For the text-containing cell, return its midpoint in (x, y) coordinate format. 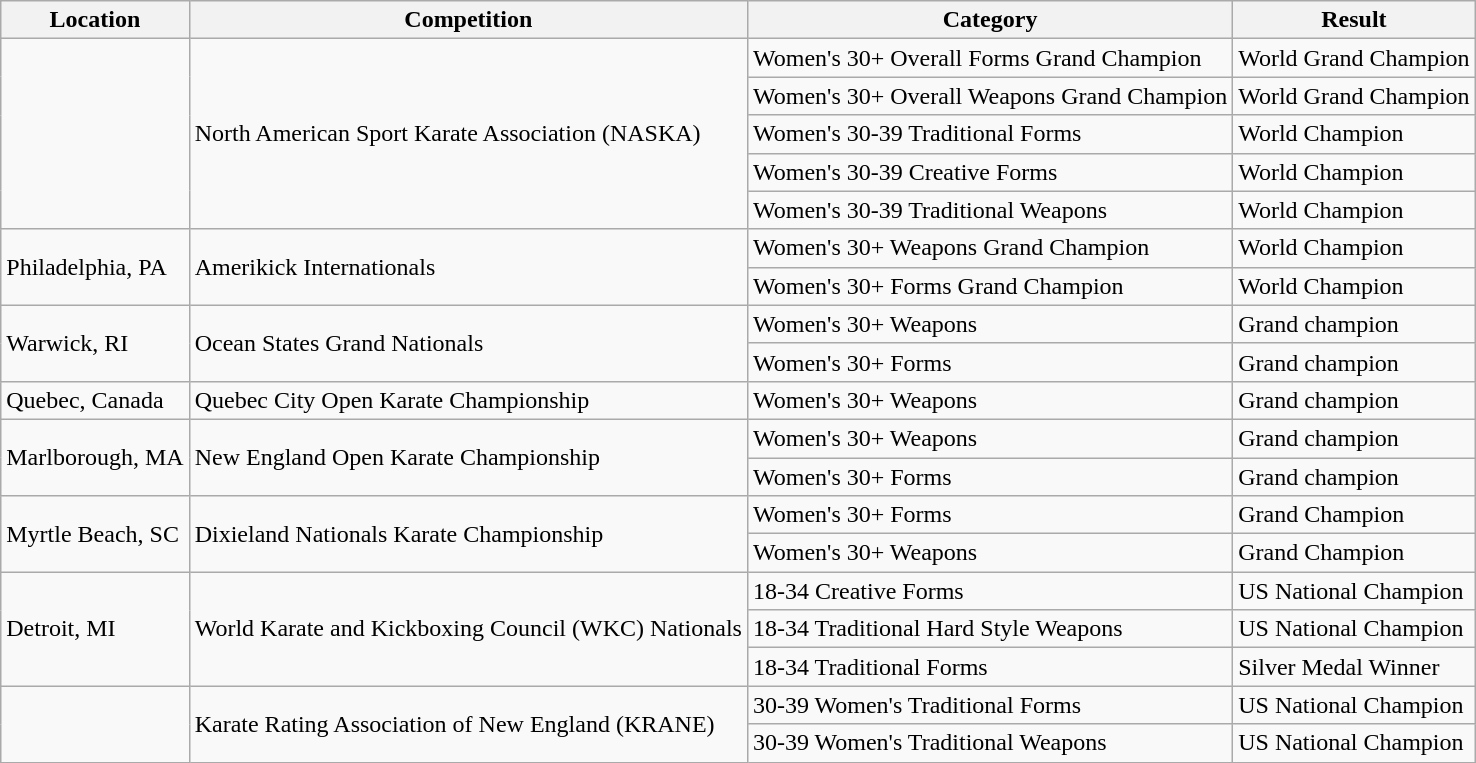
Category (990, 20)
30-39 Women's Traditional Forms (990, 705)
Detroit, MI (95, 629)
Women's 30-39 Traditional Forms (990, 134)
Quebec City Open Karate Championship (468, 400)
Women's 30+ Overall Forms Grand Champion (990, 58)
Women's 30+ Overall Weapons Grand Champion (990, 96)
Warwick, RI (95, 343)
18-34 Traditional Forms (990, 667)
World Karate and Kickboxing Council (WKC) Nationals (468, 629)
18-34 Traditional Hard Style Weapons (990, 629)
Amerikick Internationals (468, 267)
Marlborough, MA (95, 457)
Women's 30+ Forms Grand Champion (990, 286)
Competition (468, 20)
Location (95, 20)
Result (1354, 20)
North American Sport Karate Association (NASKA) (468, 134)
Philadelphia, PA (95, 267)
Silver Medal Winner (1354, 667)
Karate Rating Association of New England (KRANE) (468, 724)
Women's 30-39 Creative Forms (990, 172)
Quebec, Canada (95, 400)
Ocean States Grand Nationals (468, 343)
18-34 Creative Forms (990, 591)
New England Open Karate Championship (468, 457)
Women's 30+ Weapons Grand Champion (990, 248)
30-39 Women's Traditional Weapons (990, 743)
Dixieland Nationals Karate Championship (468, 534)
Myrtle Beach, SC (95, 534)
Women's 30-39 Traditional Weapons (990, 210)
